Return the (X, Y) coordinate for the center point of the cell that contains the specified text.  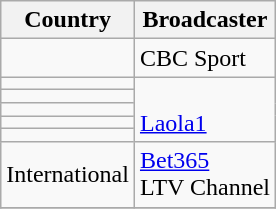
Broadcaster (204, 20)
International (68, 174)
Bet365LTV Channel (204, 174)
CBC Sport (204, 58)
Country (68, 20)
Laola1 (204, 110)
